Capture the cell that displays the provided text and extract its (X, Y) central coordinate. 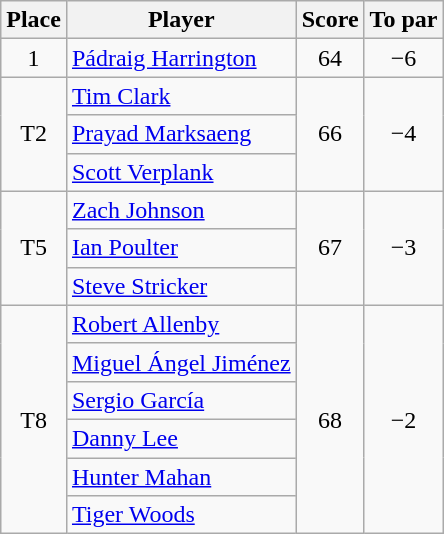
Score (330, 20)
Miguel Ángel Jiménez (181, 362)
68 (330, 419)
−4 (404, 134)
Tiger Woods (181, 515)
Tim Clark (181, 96)
Prayad Marksaeng (181, 134)
Danny Lee (181, 438)
Steve Stricker (181, 286)
−6 (404, 58)
66 (330, 134)
T8 (34, 419)
64 (330, 58)
1 (34, 58)
T2 (34, 134)
−3 (404, 248)
Sergio García (181, 400)
Ian Poulter (181, 248)
Pádraig Harrington (181, 58)
Scott Verplank (181, 172)
T5 (34, 248)
Place (34, 20)
−2 (404, 419)
67 (330, 248)
Robert Allenby (181, 324)
Hunter Mahan (181, 477)
Zach Johnson (181, 210)
To par (404, 20)
Player (181, 20)
